Scan for the cell matching the given text and deliver its [X, Y] coordinate at center. 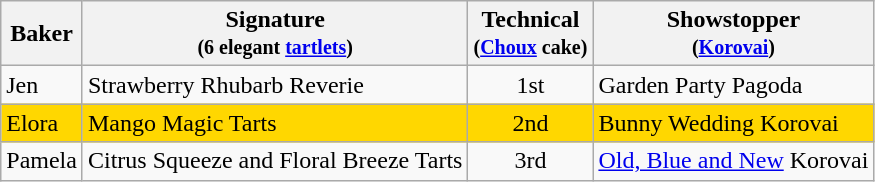
Jen [42, 85]
1st [530, 85]
Technical(Choux cake) [530, 34]
Pamela [42, 161]
Mango Magic Tarts [275, 123]
Citrus Squeeze and Floral Breeze Tarts [275, 161]
Bunny Wedding Korovai [734, 123]
Strawberry Rhubarb Reverie [275, 85]
Showstopper(Korovai) [734, 34]
Signature(6 elegant tartlets) [275, 34]
Old, Blue and New Korovai [734, 161]
Elora [42, 123]
3rd [530, 161]
Garden Party Pagoda [734, 85]
2nd [530, 123]
Baker [42, 34]
